Scan for the cell matching the given text and deliver its [X, Y] coordinate at center. 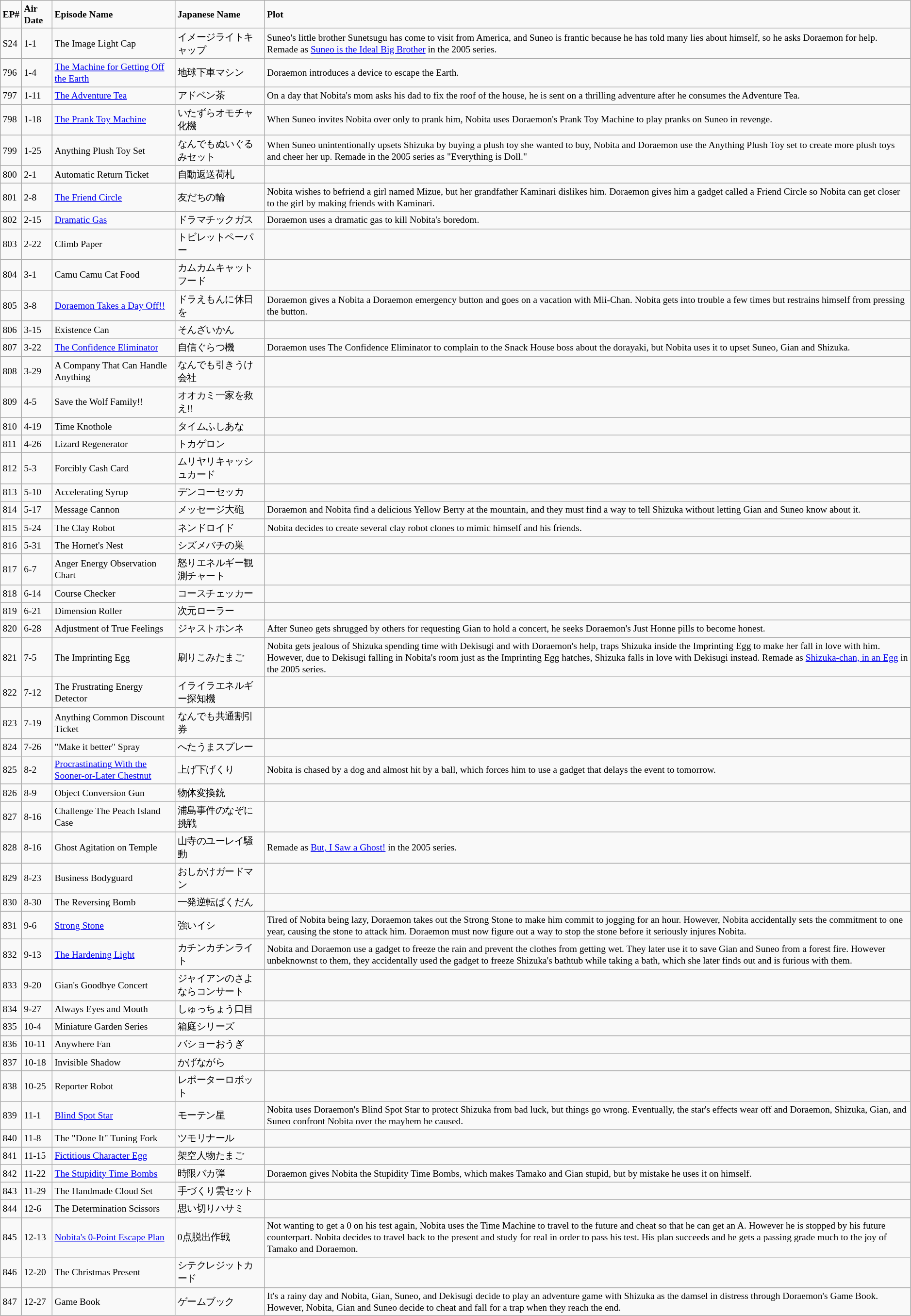
モーテン星 [220, 1116]
830 [11, 902]
839 [11, 1116]
813 [11, 492]
The Confidence Eliminator [114, 347]
Nobita is chased by a dog and almost hit by a ball, which forces him to use a gadget that delays the event to tomorrow. [587, 770]
The Imprinting Egg [114, 657]
怒りエネルギー観測チャート [220, 569]
Anything Plush Toy Set [114, 150]
797 [11, 96]
3-1 [37, 275]
Nobita decides to create several clay robot clones to mimic himself and his friends. [587, 528]
6-28 [37, 629]
"Make it better" Spray [114, 747]
2-15 [37, 220]
7-5 [37, 657]
Accelerating Syrup [114, 492]
When Suneo invites Nobita over only to prank him, Nobita uses Doraemon's Prank Toy Machine to play pranks on Suneo in revenge. [587, 119]
なんでもぬいぐるみセット [220, 150]
816 [11, 545]
832 [11, 954]
3-8 [37, 306]
The Handmade Cloud Set [114, 1191]
1-1 [37, 44]
The Clay Robot [114, 528]
強いイシ [220, 925]
803 [11, 244]
3-15 [37, 330]
799 [11, 150]
The Frustrating Energy Detector [114, 692]
7-12 [37, 692]
798 [11, 119]
842 [11, 1173]
11-15 [37, 1156]
トビレットペーパー [220, 244]
オオカミ一家を救え!! [220, 402]
物体変換銃 [220, 793]
Dimension Roller [114, 611]
イメージライトキャップ [220, 44]
自動返送荷札 [220, 174]
9-6 [37, 925]
800 [11, 174]
12-20 [37, 1272]
5-3 [37, 468]
ドラえもんに休日を [220, 306]
810 [11, 426]
1-11 [37, 96]
イライラエネルギー探知機 [220, 692]
ネンドロイド [220, 528]
バショーおうぎ [220, 1045]
Episode Name [114, 15]
Climb Paper [114, 244]
12-27 [37, 1302]
10-25 [37, 1086]
841 [11, 1156]
Course Checker [114, 593]
ジャストホンネ [220, 629]
Always Eyes and Mouth [114, 1009]
Object Conversion Gun [114, 793]
EP# [11, 15]
845 [11, 1237]
812 [11, 468]
カチンカチンライト [220, 954]
840 [11, 1138]
浦島事件のなぞに挑戦 [220, 816]
The Prank Toy Machine [114, 119]
846 [11, 1272]
8-2 [37, 770]
Doraemon Takes a Day Off!! [114, 306]
思い切りハサミ [220, 1209]
5-10 [37, 492]
802 [11, 220]
8-23 [37, 879]
Adjustment of True Feelings [114, 629]
なんでも引きうけ会社 [220, 372]
831 [11, 925]
829 [11, 879]
かげながら [220, 1062]
ドラマチックガス [220, 220]
808 [11, 372]
3-29 [37, 372]
The Friend Circle [114, 197]
834 [11, 1009]
2-1 [37, 174]
3-22 [37, 347]
Doraemon introduces a device to escape the Earth. [587, 73]
811 [11, 444]
822 [11, 692]
The Hornet's Nest [114, 545]
796 [11, 73]
一発逆転ばくだん [220, 902]
806 [11, 330]
1-4 [37, 73]
架空人物たまご [220, 1156]
カムカムキャットフード [220, 275]
自信ぐらつ機 [220, 347]
レポーターロボット [220, 1086]
835 [11, 1027]
838 [11, 1086]
809 [11, 402]
1-25 [37, 150]
Strong Stone [114, 925]
アドベン茶 [220, 96]
Anything Common Discount Ticket [114, 723]
837 [11, 1062]
6-14 [37, 593]
8-30 [37, 902]
2-8 [37, 197]
Lizard Regenerator [114, 444]
Time Knothole [114, 426]
Blind Spot Star [114, 1116]
おしかけガードマン [220, 879]
2-22 [37, 244]
9-13 [37, 954]
The Stupidity Time Bombs [114, 1173]
815 [11, 528]
826 [11, 793]
8-9 [37, 793]
The Hardening Light [114, 954]
804 [11, 275]
827 [11, 816]
Japanese Name [220, 15]
825 [11, 770]
Air Date [37, 15]
11-1 [37, 1116]
Reporter Robot [114, 1086]
4-5 [37, 402]
そんざいかん [220, 330]
817 [11, 569]
Camu Camu Cat Food [114, 275]
12-13 [37, 1237]
Nobita's 0-Point Escape Plan [114, 1237]
7-19 [37, 723]
友だちの輪 [220, 197]
Ghost Agitation on Temple [114, 848]
へたうまスプレー [220, 747]
The Reversing Bomb [114, 902]
刷りこみたまご [220, 657]
メッセージ大砲 [220, 510]
Gian's Goodbye Concert [114, 985]
Procrastinating With the Sooner-or-Later Chestnut [114, 770]
843 [11, 1191]
地球下車マシン [220, 73]
After Suneo gets shrugged by others for requesting Gian to hold a concert, he seeks Doraemon's Just Honne pills to become honest. [587, 629]
The Machine for Getting Off the Earth [114, 73]
コースチェッカー [220, 593]
0点脱出作戦 [220, 1237]
時限バカ弾 [220, 1173]
なんでも共通割引券 [220, 723]
Save the Wolf Family!! [114, 402]
Fictitious Character Egg [114, 1156]
12-6 [37, 1209]
Forcibly Cash Card [114, 468]
Anger Energy Observation Chart [114, 569]
シテクレジットカード [220, 1272]
Doraemon uses a dramatic gas to kill Nobita's boredom. [587, 220]
6-21 [37, 611]
Automatic Return Ticket [114, 174]
The Adventure Tea [114, 96]
ゲームブック [220, 1302]
10-11 [37, 1045]
847 [11, 1302]
828 [11, 848]
11-8 [37, 1138]
Game Book [114, 1302]
トカゲロン [220, 444]
Invisible Shadow [114, 1062]
Plot [587, 15]
833 [11, 985]
手づくり雲セット [220, 1191]
Miniature Garden Series [114, 1027]
814 [11, 510]
5-31 [37, 545]
S24 [11, 44]
819 [11, 611]
Challenge The Peach Island Case [114, 816]
The Christmas Present [114, 1272]
The Image Light Cap [114, 44]
820 [11, 629]
7-26 [37, 747]
1-18 [37, 119]
デンコーセッカ [220, 492]
The Determination Scissors [114, 1209]
次元ローラー [220, 611]
818 [11, 593]
801 [11, 197]
821 [11, 657]
箱庭シリーズ [220, 1027]
シズメバチの巣 [220, 545]
On a day that Nobita's mom asks his dad to fix the roof of the house, he is sent on a thrilling adventure after he consumes the Adventure Tea. [587, 96]
807 [11, 347]
Doraemon uses The Confidence Eliminator to complain to the Snack House boss about the dorayaki, but Nobita uses it to upset Suneo, Gian and Shizuka. [587, 347]
4-26 [37, 444]
Message Cannon [114, 510]
836 [11, 1045]
10-4 [37, 1027]
Dramatic Gas [114, 220]
Doraemon gives Nobita the Stupidity Time Bombs, which makes Tamako and Gian stupid, but by mistake he uses it on himself. [587, 1173]
ムリヤリキャッシュカード [220, 468]
9-20 [37, 985]
9-27 [37, 1009]
5-24 [37, 528]
823 [11, 723]
いたずらオモチャ化機 [220, 119]
844 [11, 1209]
ツモリナール [220, 1138]
上げ下げくり [220, 770]
10-18 [37, 1062]
Remade as But, I Saw a Ghost! in the 2005 series. [587, 848]
山寺のユーレイ騒動 [220, 848]
The "Done It" Tuning Fork [114, 1138]
A Company That Can Handle Anything [114, 372]
5-17 [37, 510]
6-7 [37, 569]
11-29 [37, 1191]
805 [11, 306]
ジャイアンのさよならコンサート [220, 985]
824 [11, 747]
4-19 [37, 426]
Business Bodyguard [114, 879]
タイムふしあな [220, 426]
しゅっちょう口目 [220, 1009]
11-22 [37, 1173]
Anywhere Fan [114, 1045]
Existence Can [114, 330]
